For the text-containing cell, return its midpoint in [X, Y] coordinate format. 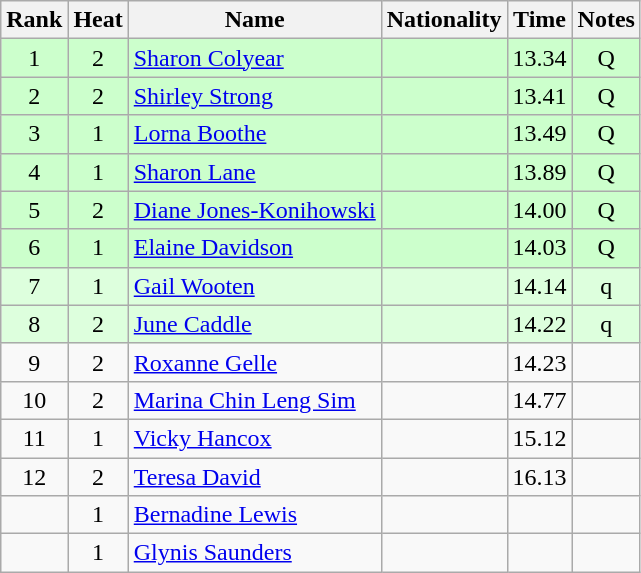
Gail Wooten [254, 286]
Time [540, 20]
Elaine Davidson [254, 248]
Shirley Strong [254, 96]
7 [34, 286]
14.77 [540, 400]
13.41 [540, 96]
13.89 [540, 172]
Bernadine Lewis [254, 515]
Lorna Boothe [254, 134]
15.12 [540, 438]
8 [34, 324]
13.49 [540, 134]
14.03 [540, 248]
Marina Chin Leng Sim [254, 400]
14.00 [540, 210]
Roxanne Gelle [254, 362]
14.22 [540, 324]
Diane Jones-Konihowski [254, 210]
Sharon Lane [254, 172]
Name [254, 20]
13.34 [540, 58]
Rank [34, 20]
16.13 [540, 477]
9 [34, 362]
Notes [606, 20]
6 [34, 248]
11 [34, 438]
Heat [98, 20]
Vicky Hancox [254, 438]
Sharon Colyear [254, 58]
4 [34, 172]
Teresa David [254, 477]
Glynis Saunders [254, 553]
June Caddle [254, 324]
3 [34, 134]
14.23 [540, 362]
14.14 [540, 286]
5 [34, 210]
12 [34, 477]
Nationality [444, 20]
10 [34, 400]
